Search for the cell housing the specified text and yield its [X, Y] center coordinate. 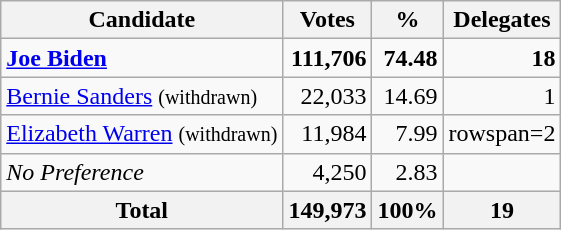
No Preference [142, 172]
7.99 [408, 134]
100% [408, 210]
111,706 [328, 58]
1 [502, 96]
4,250 [328, 172]
Votes [328, 20]
Joe Biden [142, 58]
Elizabeth Warren (withdrawn) [142, 134]
18 [502, 58]
149,973 [328, 210]
2.83 [408, 172]
Candidate [142, 20]
74.48 [408, 58]
22,033 [328, 96]
14.69 [408, 96]
19 [502, 210]
11,984 [328, 134]
Total [142, 210]
Bernie Sanders (withdrawn) [142, 96]
rowspan=2 [502, 134]
% [408, 20]
Delegates [502, 20]
